Determine the [x, y] coordinate at the center of the cell enclosing the given text.  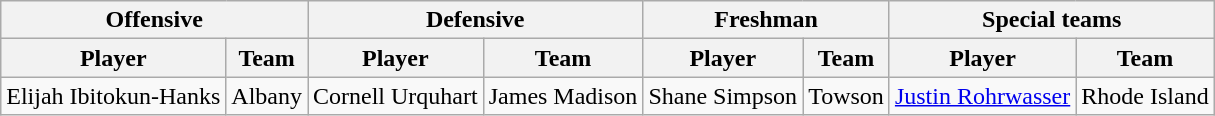
Offensive [154, 20]
Cornell Urquhart [396, 96]
Special teams [1052, 20]
Shane Simpson [723, 96]
Justin Rohrwasser [982, 96]
Freshman [766, 20]
James Madison [563, 96]
Elijah Ibitokun-Hanks [114, 96]
Albany [267, 96]
Towson [846, 96]
Rhode Island [1145, 96]
Defensive [476, 20]
